Return the [X, Y] coordinate for the center point of the cell that contains the specified text.  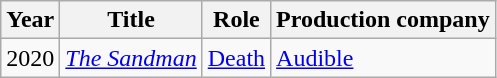
Title [131, 20]
The Sandman [131, 58]
Death [236, 58]
Year [30, 20]
Role [236, 20]
Audible [384, 58]
2020 [30, 58]
Production company [384, 20]
